For the text-containing cell, return its midpoint in [X, Y] coordinate format. 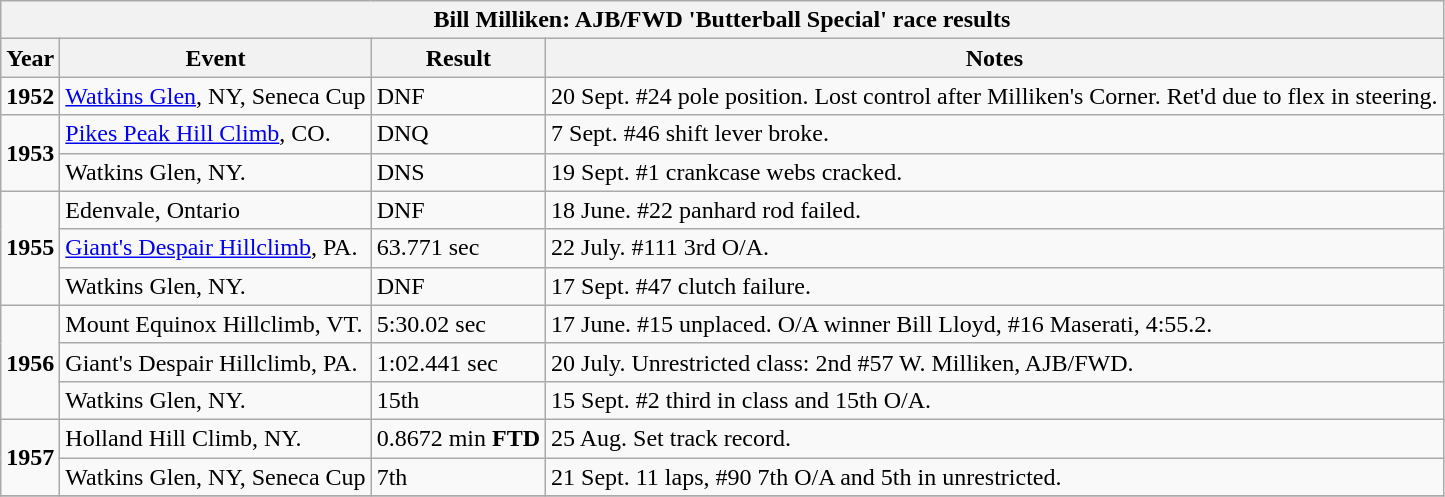
1955 [30, 248]
Result [458, 58]
63.771 sec [458, 248]
20 Sept. #24 pole position. Lost control after Milliken's Corner. Ret'd due to flex in steering. [995, 96]
Edenvale, Ontario [216, 210]
17 Sept. #47 clutch failure. [995, 286]
20 July. Unrestricted class: 2nd #57 W. Milliken, AJB/FWD. [995, 362]
7th [458, 477]
25 Aug. Set track record. [995, 438]
15th [458, 400]
1952 [30, 96]
1956 [30, 362]
17 June. #15 unplaced. O/A winner Bill Lloyd, #16 Maserati, 4:55.2. [995, 324]
22 July. #111 3rd O/A. [995, 248]
7 Sept. #46 shift lever broke. [995, 134]
DNQ [458, 134]
Year [30, 58]
15 Sept. #2 third in class and 15th O/A. [995, 400]
Mount Equinox Hillclimb, VT. [216, 324]
5:30.02 sec [458, 324]
18 June. #22 panhard rod failed. [995, 210]
0.8672 min FTD [458, 438]
Event [216, 58]
Notes [995, 58]
1957 [30, 457]
Pikes Peak Hill Climb, CO. [216, 134]
Bill Milliken: AJB/FWD 'Butterball Special' race results [722, 20]
DNS [458, 172]
21 Sept. 11 laps, #90 7th O/A and 5th in unrestricted. [995, 477]
19 Sept. #1 crankcase webs cracked. [995, 172]
1953 [30, 153]
1:02.441 sec [458, 362]
Holland Hill Climb, NY. [216, 438]
